Find where the given text appears and provide that cell's center as (X, Y) coordinate. 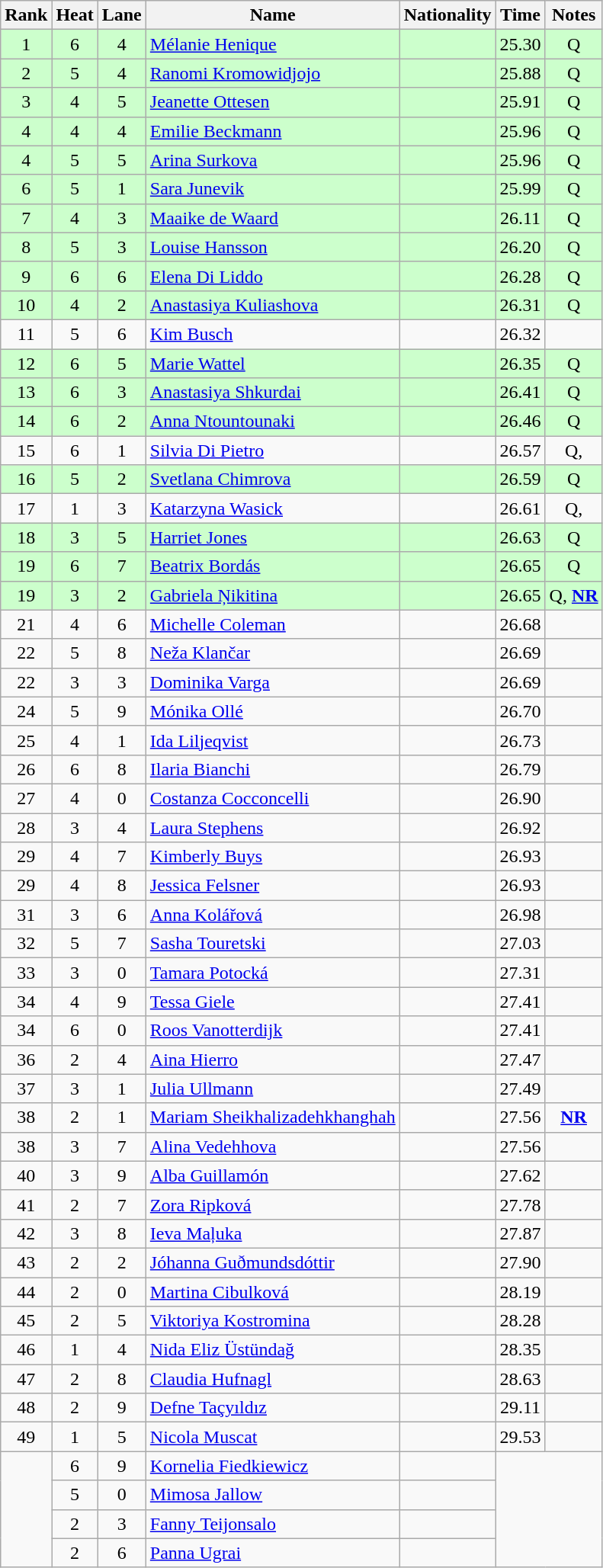
Anastasiya Kuliashova (273, 305)
Arina Surkova (273, 160)
Maaike de Waard (273, 218)
Katarzyna Wasick (273, 508)
26.32 (520, 334)
Notes (573, 15)
28.28 (520, 1321)
Mélanie Henique (273, 44)
Kim Busch (273, 334)
26.20 (520, 247)
26.46 (520, 422)
26.35 (520, 364)
44 (26, 1292)
28.19 (520, 1292)
42 (26, 1233)
Time (520, 15)
27.78 (520, 1204)
Viktoriya Kostromina (273, 1321)
Tamara Potocká (273, 973)
Harriet Jones (273, 537)
36 (26, 1060)
Neža Klančar (273, 653)
25.88 (520, 73)
Dominika Varga (273, 682)
25.99 (520, 189)
26.31 (520, 305)
Panna Ugrai (273, 1553)
26.90 (520, 798)
14 (26, 422)
Costanza Cocconcelli (273, 798)
Rank (26, 15)
Anna Kolářová (273, 915)
Louise Hansson (273, 247)
15 (26, 451)
25.30 (520, 44)
Nida Eliz Üstündağ (273, 1350)
28 (26, 827)
18 (26, 537)
27.03 (520, 944)
Svetlana Chimrova (273, 479)
Laura Stephens (273, 827)
31 (26, 915)
Jeanette Ottesen (273, 102)
43 (26, 1262)
Sasha Touretski (273, 944)
26.61 (520, 508)
Heat (75, 15)
48 (26, 1408)
Emilie Beckmann (273, 131)
41 (26, 1204)
26 (26, 769)
26.70 (520, 711)
27.49 (520, 1089)
29.53 (520, 1437)
24 (26, 711)
13 (26, 393)
25.91 (520, 102)
Ranomi Kromowidjojo (273, 73)
Anastasiya Shkurdai (273, 393)
27.31 (520, 973)
10 (26, 305)
Nationality (447, 15)
Claudia Hufnagl (273, 1379)
Aina Hierro (273, 1060)
Q, NR (573, 595)
Silvia Di Pietro (273, 451)
17 (26, 508)
Sara Junevik (273, 189)
Alina Vedehhova (273, 1146)
Alba Guillamón (273, 1175)
Mónika Ollé (273, 711)
12 (26, 364)
26.41 (520, 393)
32 (26, 944)
47 (26, 1379)
27.87 (520, 1233)
Fanny Teijonsalo (273, 1524)
Beatrix Bordás (273, 566)
Julia Ullmann (273, 1089)
27.47 (520, 1060)
26.92 (520, 827)
28.35 (520, 1350)
26.79 (520, 769)
33 (26, 973)
46 (26, 1350)
Defne Taçyıldız (273, 1408)
Michelle Coleman (273, 624)
26.59 (520, 479)
27 (26, 798)
26.57 (520, 451)
Mariam Sheikhalizadehkhanghah (273, 1117)
Jessica Felsner (273, 886)
16 (26, 479)
NR (573, 1117)
28.63 (520, 1379)
26.68 (520, 624)
Zora Ripková (273, 1204)
29.11 (520, 1408)
Kimberly Buys (273, 857)
Ida Liljeqvist (273, 740)
Ieva Maļuka (273, 1233)
Gabriela Ņikitina (273, 595)
26.11 (520, 218)
26.98 (520, 915)
49 (26, 1437)
Ilaria Bianchi (273, 769)
40 (26, 1175)
45 (26, 1321)
Tessa Giele (273, 1002)
26.28 (520, 276)
Lane (122, 15)
Mimosa Jallow (273, 1495)
26.73 (520, 740)
26.63 (520, 537)
Anna Ntountounaki (273, 422)
37 (26, 1089)
Roos Vanotterdijk (273, 1031)
Elena Di Liddo (273, 276)
Kornelia Fiedkiewicz (273, 1466)
21 (26, 624)
Martina Cibulková (273, 1292)
Nicola Muscat (273, 1437)
Marie Wattel (273, 364)
Name (273, 15)
11 (26, 334)
27.62 (520, 1175)
25 (26, 740)
27.90 (520, 1262)
Jóhanna Guðmundsdóttir (273, 1262)
